Return (x, y) of the center of cell containing provided text 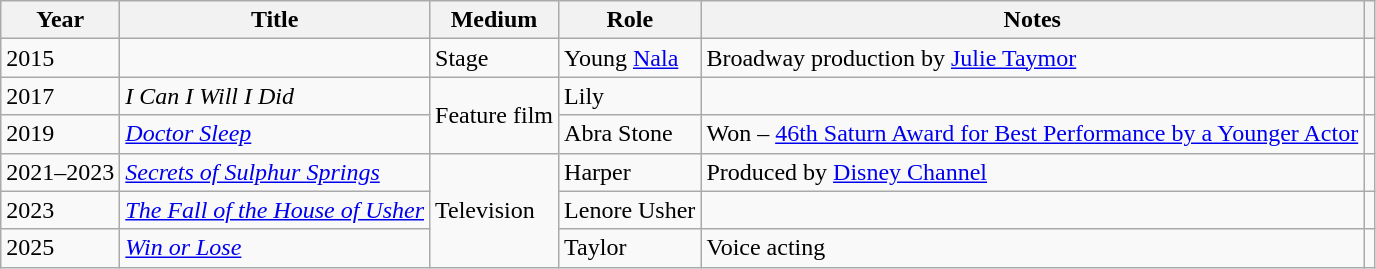
Stage (494, 58)
Secrets of Sulphur Springs (275, 172)
Lenore Usher (630, 210)
Win or Lose (275, 248)
2017 (60, 96)
The Fall of the House of Usher (275, 210)
2021–2023 (60, 172)
Medium (494, 20)
Produced by Disney Channel (1032, 172)
Broadway production by Julie Taymor (1032, 58)
2023 (60, 210)
Role (630, 20)
I Can I Will I Did (275, 96)
Voice acting (1032, 248)
Lily (630, 96)
Won – 46th Saturn Award for Best Performance by a Younger Actor (1032, 134)
Title (275, 20)
Doctor Sleep (275, 134)
2015 (60, 58)
2019 (60, 134)
Abra Stone (630, 134)
Year (60, 20)
Feature film (494, 115)
Young Nala (630, 58)
2025 (60, 248)
Taylor (630, 248)
Notes (1032, 20)
Television (494, 210)
Harper (630, 172)
